Return (X, Y) of the center of cell containing provided text 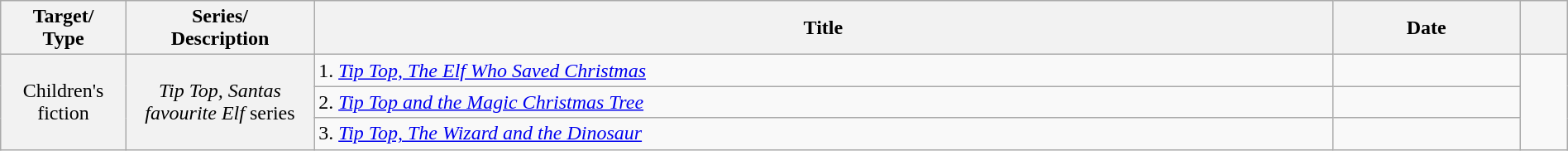
3. Tip Top, The Wizard and the Dinosaur (824, 134)
Date (1426, 28)
2. Tip Top and the Magic Christmas Tree (824, 102)
Children'sfiction (64, 102)
1. Tip Top, The Elf Who Saved Christmas (824, 71)
Tip Top, Santas favourite Elf series (220, 102)
Target/Type (64, 28)
Series/Description (220, 28)
Title (824, 28)
